Output the [X, Y] coordinate of the center of the cell containing the given text.  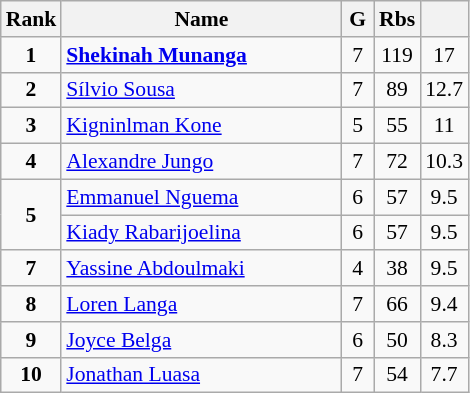
Shekinah Munanga [201, 55]
50 [397, 340]
Emmanuel Nguema [201, 197]
1 [32, 55]
10 [32, 375]
54 [397, 375]
11 [444, 126]
8.3 [444, 340]
Alexandre Jungo [201, 162]
G [358, 19]
38 [397, 269]
2 [32, 90]
17 [444, 55]
Rank [32, 19]
10.3 [444, 162]
Yassine Abdoulmaki [201, 269]
Loren Langa [201, 304]
55 [397, 126]
3 [32, 126]
89 [397, 90]
Jonathan Luasa [201, 375]
Kiady Rabarijoelina [201, 233]
7.7 [444, 375]
Rbs [397, 19]
Kigninlman Kone [201, 126]
Sílvio Sousa [201, 90]
72 [397, 162]
119 [397, 55]
9.4 [444, 304]
8 [32, 304]
Joyce Belga [201, 340]
Name [201, 19]
12.7 [444, 90]
9 [32, 340]
66 [397, 304]
